Find where the given text appears and provide that cell's center as [X, Y] coordinate. 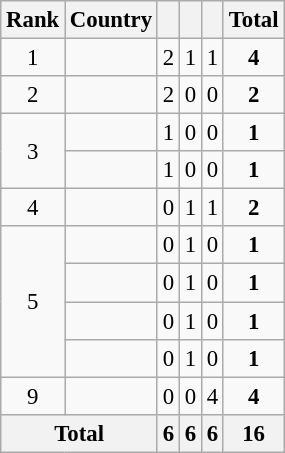
5 [33, 301]
3 [33, 152]
Country [112, 20]
16 [253, 433]
Rank [33, 20]
9 [33, 396]
